Find where the given text appears and provide that cell's center as (x, y) coordinate. 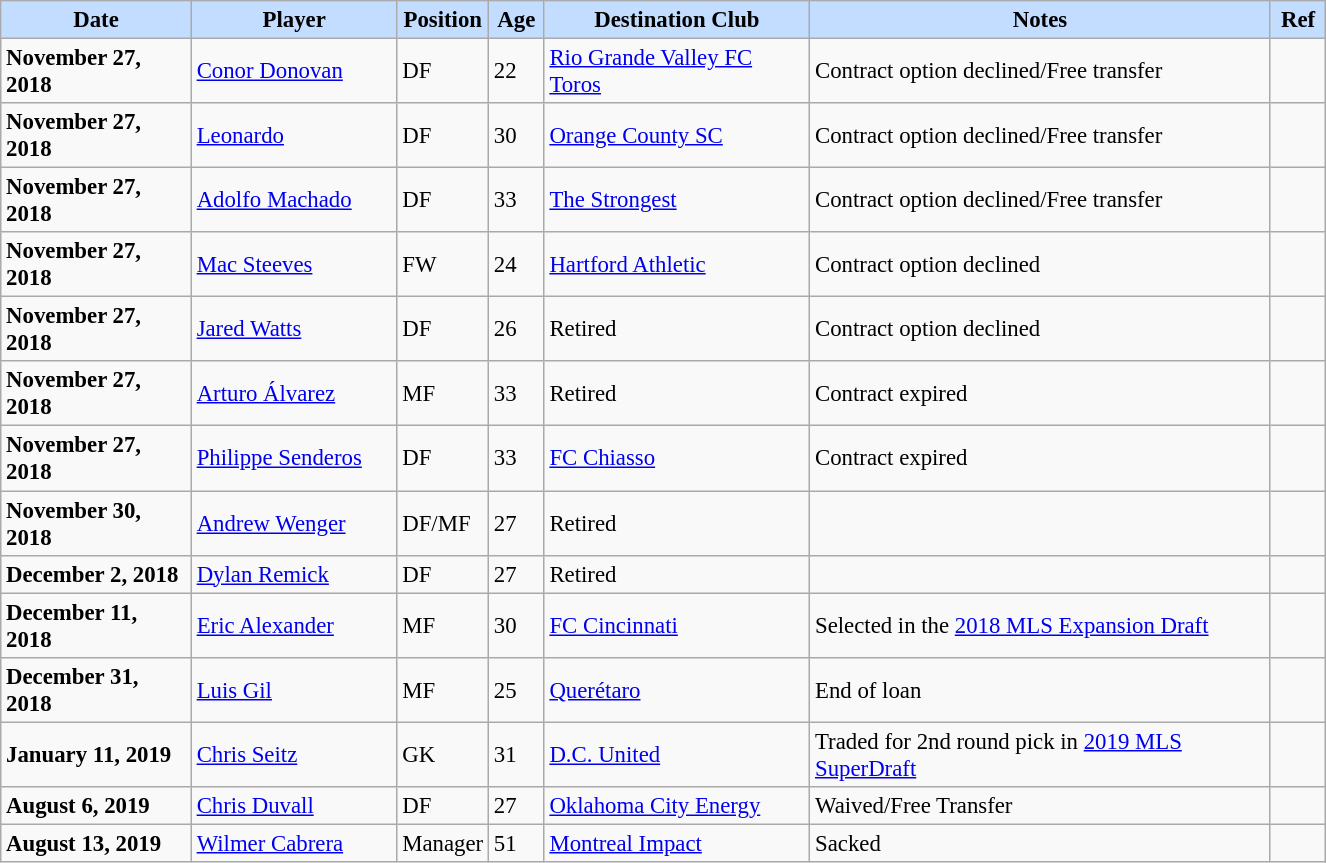
Ref (1298, 20)
Age (517, 20)
Eric Alexander (294, 626)
Arturo Álvarez (294, 394)
August 6, 2019 (96, 806)
Andrew Wenger (294, 524)
GK (443, 754)
Montreal Impact (677, 843)
November 30, 2018 (96, 524)
Sacked (1040, 843)
Mac Steeves (294, 264)
22 (517, 72)
December 2, 2018 (96, 574)
31 (517, 754)
Hartford Athletic (677, 264)
Querétaro (677, 690)
Oklahoma City Energy (677, 806)
Philippe Senderos (294, 458)
Conor Donovan (294, 72)
Jared Watts (294, 330)
End of loan (1040, 690)
Leonardo (294, 136)
December 11, 2018 (96, 626)
Destination Club (677, 20)
Position (443, 20)
26 (517, 330)
Dylan Remick (294, 574)
FC Chiasso (677, 458)
FW (443, 264)
24 (517, 264)
August 13, 2019 (96, 843)
25 (517, 690)
Chris Duvall (294, 806)
Notes (1040, 20)
Adolfo Machado (294, 200)
January 11, 2019 (96, 754)
December 31, 2018 (96, 690)
Rio Grande Valley FC Toros (677, 72)
Waived/Free Transfer (1040, 806)
DF/MF (443, 524)
D.C. United (677, 754)
Luis Gil (294, 690)
Player (294, 20)
51 (517, 843)
Date (96, 20)
Manager (443, 843)
Wilmer Cabrera (294, 843)
The Strongest (677, 200)
Selected in the 2018 MLS Expansion Draft (1040, 626)
Chris Seitz (294, 754)
FC Cincinnati (677, 626)
Orange County SC (677, 136)
Traded for 2nd round pick in 2019 MLS SuperDraft (1040, 754)
